Identify which cell holds the provided text, then report its (x, y) central coordinate. 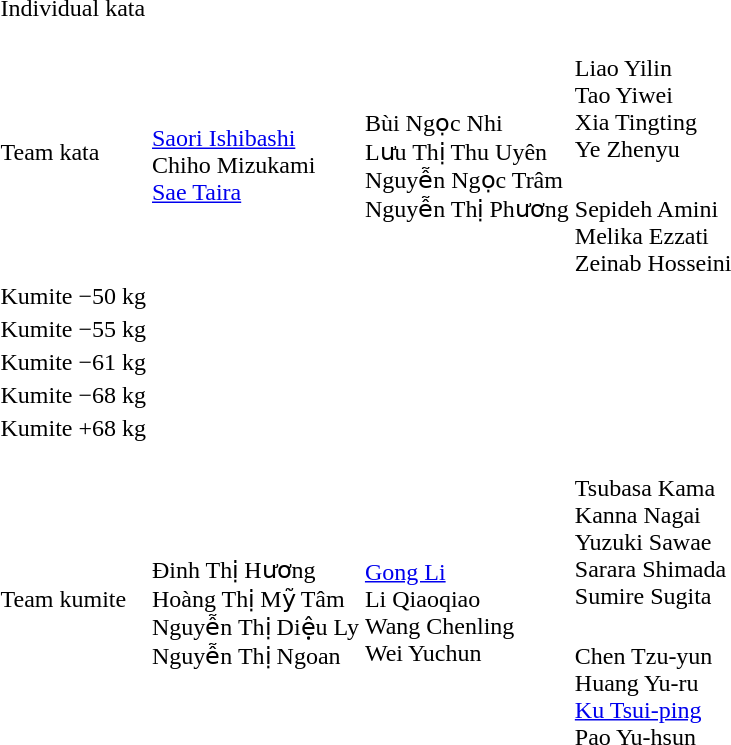
Bùi Ngọc NhiLưu Thị Thu UyênNguyễn Ngọc TrâmNguyễn Thị Phương (466, 152)
Saori IshibashiChiho MizukamiSae Taira (256, 152)
